Identify which cell holds the provided text, then report its [x, y] central coordinate. 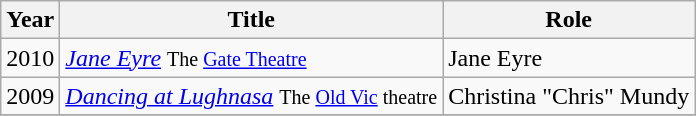
Jane Eyre [569, 58]
Dancing at Lughnasa The Old Vic theatre [252, 96]
2009 [30, 96]
Christina "Chris" Mundy [569, 96]
Year [30, 20]
2010 [30, 58]
Role [569, 20]
Jane Eyre The Gate Theatre [252, 58]
Title [252, 20]
